Extract the (X, Y) coordinate from the center of the cell holding the provided text.  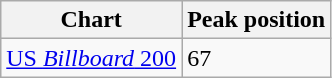
67 (256, 58)
Chart (92, 20)
Peak position (256, 20)
US Billboard 200 (92, 58)
